Output the [x, y] coordinate of the center of the cell containing the given text.  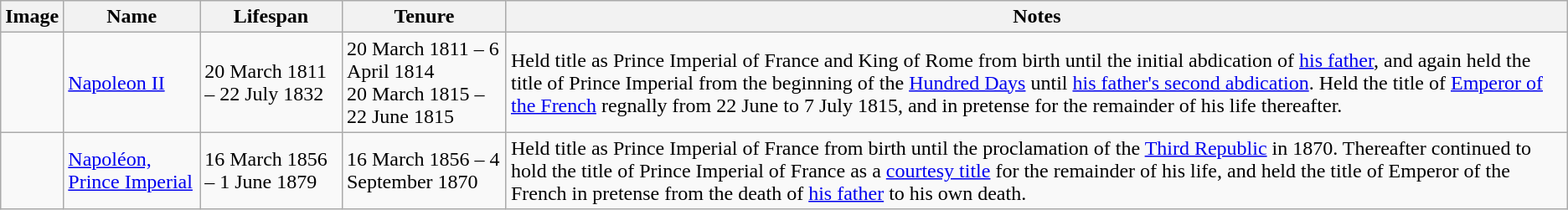
Napoleon II [132, 82]
16 March 1856 – 4 September 1870 [424, 171]
Notes [1037, 17]
20 March 1811 – 6 April 1814 20 March 1815 – 22 June 1815 [424, 82]
Lifespan [271, 17]
16 March 1856 – 1 June 1879 [271, 171]
Napoléon, Prince Imperial [132, 171]
20 March 1811 – 22 July 1832 [271, 82]
Image [32, 17]
Tenure [424, 17]
Name [132, 17]
